Detect which cell encompasses the target text, then output its [x, y] center coordinate. 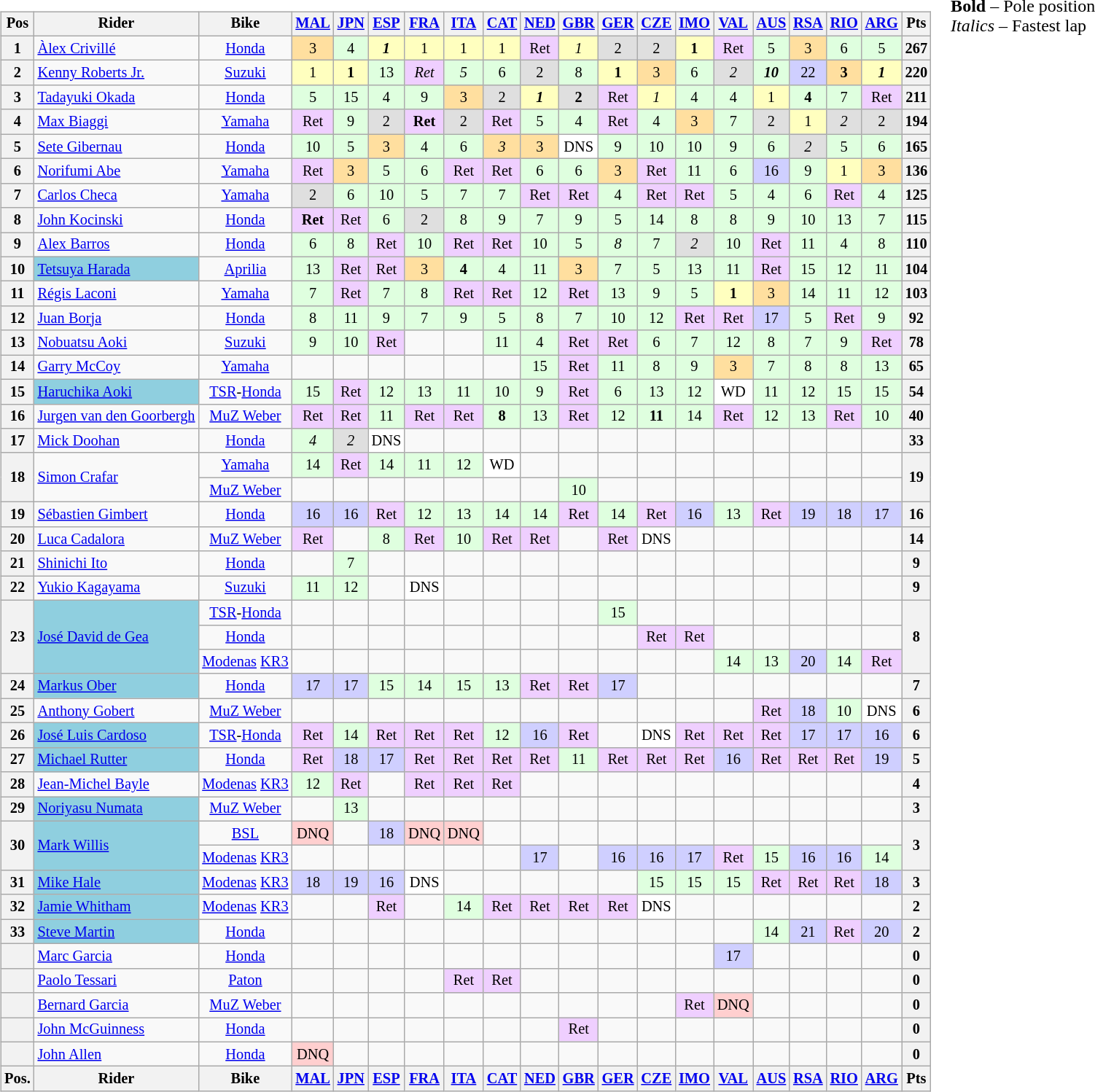
104 [916, 269]
Sébastien Gimbert [117, 515]
Max Biaggi [117, 122]
Haruchika Aoki [117, 391]
Bernard Garcia [117, 1005]
Juan Borja [117, 319]
125 [916, 195]
Paton [245, 980]
29 [17, 809]
165 [916, 147]
Àlex Crivillé [117, 48]
Yukio Kagayama [117, 588]
Carlos Checa [117, 195]
Aprilia [245, 269]
110 [916, 245]
25 [17, 711]
Simon Crafar [117, 477]
BSL [245, 833]
211 [916, 98]
Sete Gibernau [117, 147]
Mark Willis [117, 846]
Markus Ober [117, 686]
78 [916, 343]
54 [916, 391]
27 [17, 760]
Mike Hale [117, 883]
Anthony Gobert [117, 711]
Alex Barros [117, 245]
65 [916, 367]
115 [916, 220]
136 [916, 171]
Tadayuki Okada [117, 98]
Jurgen van den Goorbergh [117, 416]
23 [17, 637]
32 [17, 907]
Jamie Whitham [117, 907]
194 [916, 122]
Marc Garcia [117, 956]
Noriyasu Numata [117, 809]
John Kocinski [117, 220]
John Allen [117, 1054]
103 [916, 294]
Steve Martin [117, 932]
Shinichi Ito [117, 563]
José David de Gea [117, 637]
30 [17, 846]
24 [17, 686]
28 [17, 784]
Tetsuya Harada [117, 269]
92 [916, 319]
220 [916, 73]
Nobuatsu Aoki [117, 343]
Luca Cadalora [117, 539]
Paolo Tessari [117, 980]
Régis Laconi [117, 294]
Michael Rutter [117, 760]
267 [916, 48]
Pos. [17, 1079]
Garry McCoy [117, 367]
Jean-Michel Bayle [117, 784]
José Luis Cardoso [117, 736]
26 [17, 736]
Norifumi Abe [117, 171]
Kenny Roberts Jr. [117, 73]
40 [916, 416]
Mick Doohan [117, 441]
John McGuinness [117, 1030]
31 [17, 883]
Pos [17, 24]
